Locate the cell with the specified text and output its [X, Y] center coordinate. 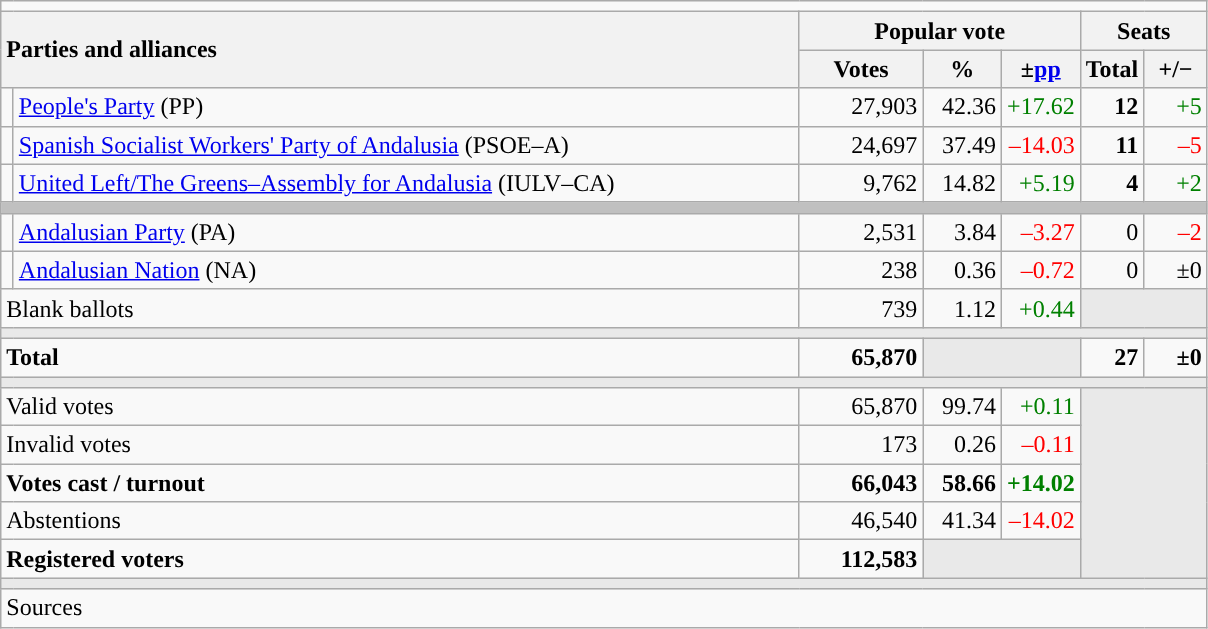
+2 [1176, 183]
1.12 [962, 308]
739 [861, 308]
Parties and alliances [400, 50]
99.74 [962, 407]
0.26 [962, 445]
41.34 [962, 521]
+/− [1176, 69]
–3.27 [1040, 232]
Invalid votes [400, 445]
Votes [861, 69]
12 [1112, 107]
Abstentions [400, 521]
Spanish Socialist Workers' Party of Andalusia (PSOE–A) [406, 145]
+5.19 [1040, 183]
27 [1112, 357]
238 [861, 270]
+17.62 [1040, 107]
9,762 [861, 183]
±pp [1040, 69]
Sources [604, 608]
–2 [1176, 232]
112,583 [861, 559]
–14.03 [1040, 145]
0.36 [962, 270]
Valid votes [400, 407]
173 [861, 445]
Blank ballots [400, 308]
Seats [1144, 31]
58.66 [962, 483]
–5 [1176, 145]
+0.11 [1040, 407]
11 [1112, 145]
24,697 [861, 145]
3.84 [962, 232]
United Left/The Greens–Assembly for Andalusia (IULV–CA) [406, 183]
Votes cast / turnout [400, 483]
2,531 [861, 232]
+0.44 [1040, 308]
42.36 [962, 107]
37.49 [962, 145]
14.82 [962, 183]
+5 [1176, 107]
Andalusian Nation (NA) [406, 270]
–14.02 [1040, 521]
% [962, 69]
46,540 [861, 521]
Registered voters [400, 559]
Popular vote [940, 31]
Andalusian Party (PA) [406, 232]
4 [1112, 183]
–0.11 [1040, 445]
27,903 [861, 107]
–0.72 [1040, 270]
People's Party (PP) [406, 107]
+14.02 [1040, 483]
66,043 [861, 483]
